Determine the (x, y) coordinate at the center of the cell enclosing the given text.  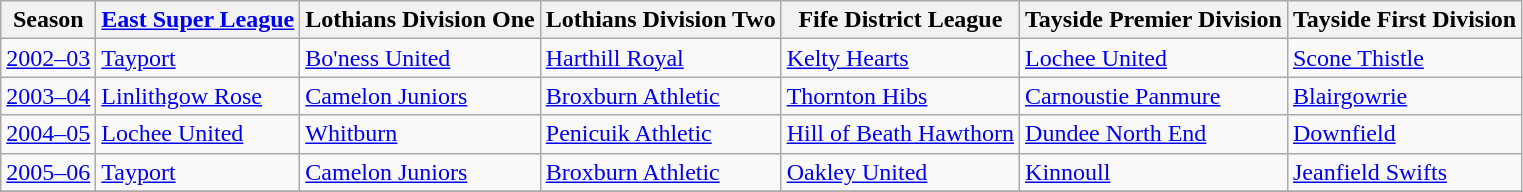
2004–05 (48, 134)
Tayside Premier Division (1154, 20)
East Super League (198, 20)
Carnoustie Panmure (1154, 96)
Kelty Hearts (900, 58)
Bo'ness United (420, 58)
Blairgowrie (1404, 96)
Penicuik Athletic (660, 134)
Kinnoull (1154, 172)
Oakley United (900, 172)
Whitburn (420, 134)
2005–06 (48, 172)
Jeanfield Swifts (1404, 172)
2002–03 (48, 58)
Lothians Division Two (660, 20)
Linlithgow Rose (198, 96)
Thornton Hibs (900, 96)
Downfield (1404, 134)
Scone Thistle (1404, 58)
2003–04 (48, 96)
Dundee North End (1154, 134)
Harthill Royal (660, 58)
Tayside First Division (1404, 20)
Hill of Beath Hawthorn (900, 134)
Season (48, 20)
Lothians Division One (420, 20)
Fife District League (900, 20)
